Locate the cell with the specified text and output its (x, y) center coordinate. 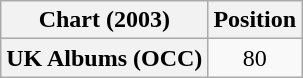
Chart (2003) (104, 20)
80 (255, 58)
UK Albums (OCC) (104, 58)
Position (255, 20)
